Output the [x, y] coordinate of the center of the cell containing the given text.  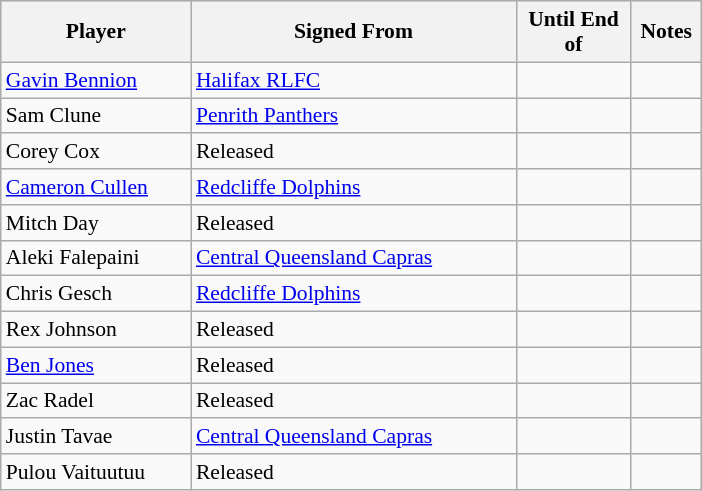
Gavin Bennion [96, 80]
Penrith Panthers [354, 116]
Halifax RLFC [354, 80]
Cameron Cullen [96, 187]
Ben Jones [96, 365]
Corey Cox [96, 152]
Until End of [574, 32]
Chris Gesch [96, 294]
Mitch Day [96, 223]
Justin Tavae [96, 437]
Zac Radel [96, 401]
Pulou Vaituutuu [96, 472]
Rex Johnson [96, 330]
Aleki Falepaini [96, 258]
Player [96, 32]
Sam Clune [96, 116]
Signed From [354, 32]
Notes [666, 32]
